For the text-containing cell, return its midpoint in [x, y] coordinate format. 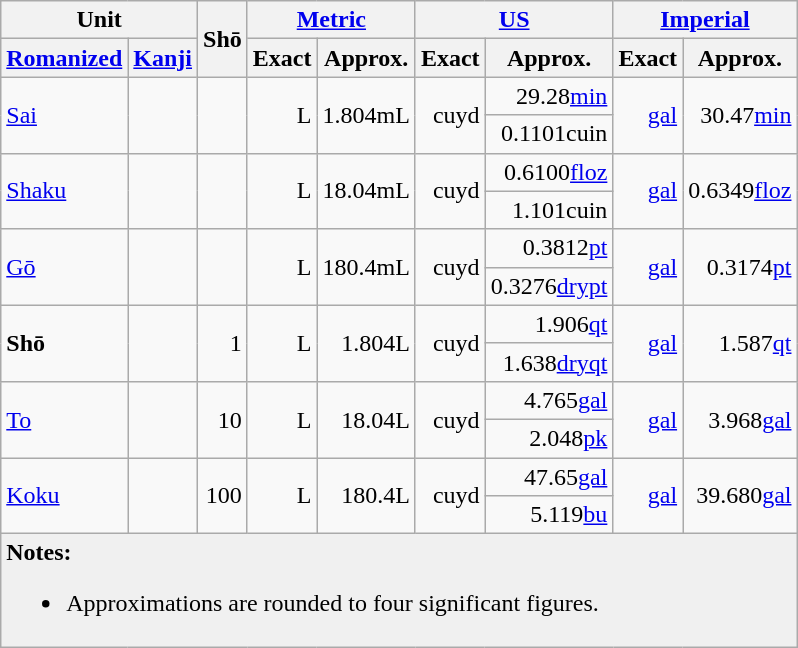
47.65gal [549, 477]
Imperial [705, 20]
Shaku [64, 191]
Unit [100, 20]
To [64, 419]
1 [223, 343]
1.638dryqt [549, 362]
Kanji [163, 58]
18.04L [366, 419]
1.101cuin [549, 210]
5.119bu [549, 515]
Metric [331, 20]
0.1101cuin [549, 134]
Koku [64, 496]
10 [223, 419]
18.04mL [366, 191]
Romanized [64, 58]
180.4mL [366, 267]
29.28min [549, 96]
Sai [64, 115]
180.4L [366, 496]
30.47min [740, 115]
0.3276drypt [549, 286]
3.968gal [740, 419]
39.680gal [740, 496]
0.3812pt [549, 248]
4.765gal [549, 400]
1.906qt [549, 324]
2.048pk [549, 438]
0.6349floz [740, 191]
Gō [64, 267]
US [514, 20]
1.804mL [366, 115]
100 [223, 496]
1.587qt [740, 343]
Notes:Approximations are rounded to four significant figures. [399, 590]
0.6100floz [549, 172]
0.3174pt [740, 267]
1.804L [366, 343]
